Scan for the cell matching the given text and deliver its [X, Y] coordinate at center. 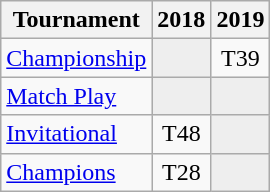
Champions [76, 172]
Invitational [76, 134]
2018 [182, 20]
Championship [76, 58]
T28 [182, 172]
T39 [240, 58]
Tournament [76, 20]
Match Play [76, 96]
2019 [240, 20]
T48 [182, 134]
